Pinpoint the cell where the given text exists, returning its (x, y) midpoint coordinate. 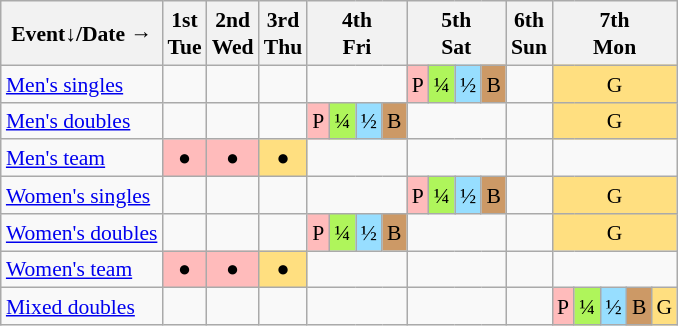
2ndWed (233, 33)
6thSun (529, 33)
Women's doubles (82, 232)
Women's team (82, 268)
Mixed doubles (82, 306)
Men's singles (82, 84)
Event↓/Date → (82, 33)
Men's team (82, 158)
Women's singles (82, 194)
4thFri (356, 33)
Men's doubles (82, 120)
5thSat (456, 33)
1stTue (184, 33)
7thMon (614, 33)
3rdThu (284, 33)
